Capture the cell that displays the provided text and extract its [x, y] central coordinate. 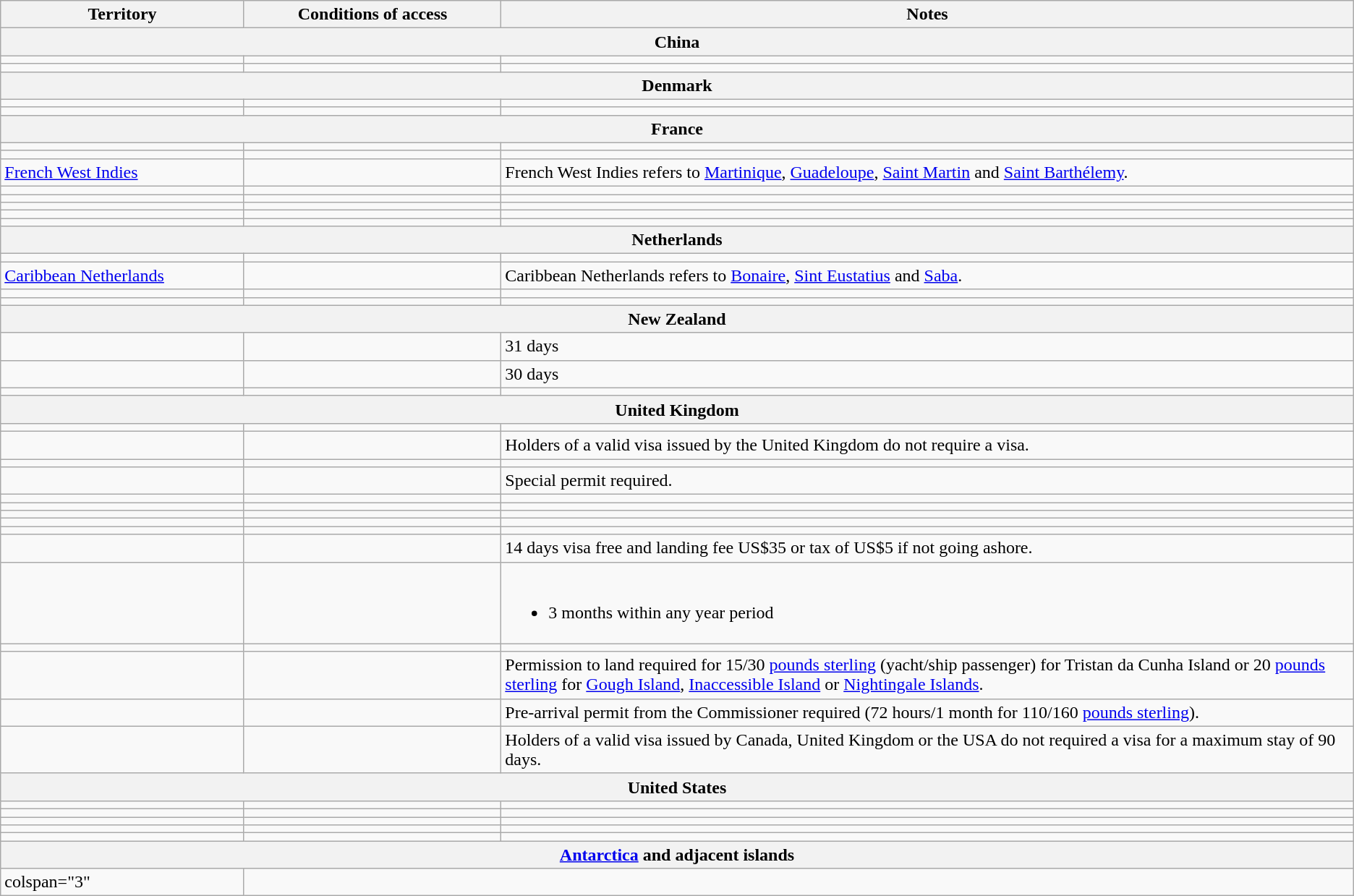
Special permit required. [927, 481]
Caribbean Netherlands refers to Bonaire, Sint Eustatius and Saba. [927, 276]
Notes [927, 14]
France [677, 129]
United Kingdom [677, 409]
French West Indies refers to Martinique, Guadeloupe, Saint Martin and Saint Barthélemy. [927, 172]
30 days [927, 374]
Holders of a valid visa issued by the United Kingdom do not require a visa. [927, 445]
French West Indies [123, 172]
Pre-arrival permit from the Commissioner required (72 hours/1 month for 110/160 pounds sterling). [927, 712]
Holders of a valid visa issued by Canada, United Kingdom or the USA do not required a visa for a maximum stay of 90 days. [927, 749]
Conditions of access [372, 14]
Netherlands [677, 240]
colspan="3" [123, 882]
3 months within any year period [927, 603]
14 days visa free and landing fee US$35 or tax of US$5 if not going ashore. [927, 548]
Caribbean Netherlands [123, 276]
United States [677, 787]
New Zealand [677, 319]
Antarctica and adjacent islands [677, 855]
Denmark [677, 85]
Territory [123, 14]
31 days [927, 346]
China [677, 42]
